Identify which cell holds the provided text, then report its (x, y) central coordinate. 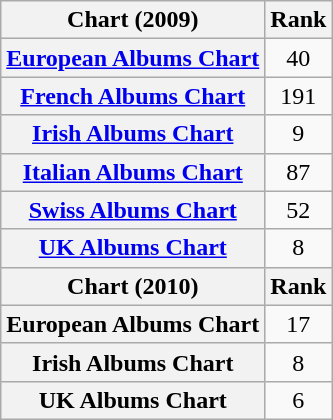
52 (298, 210)
17 (298, 324)
191 (298, 96)
French Albums Chart (133, 96)
9 (298, 134)
6 (298, 400)
Chart (2010) (133, 286)
Italian Albums Chart (133, 172)
Chart (2009) (133, 20)
87 (298, 172)
Swiss Albums Chart (133, 210)
40 (298, 58)
